Determine the [X, Y] coordinate at the center of the cell enclosing the given text.  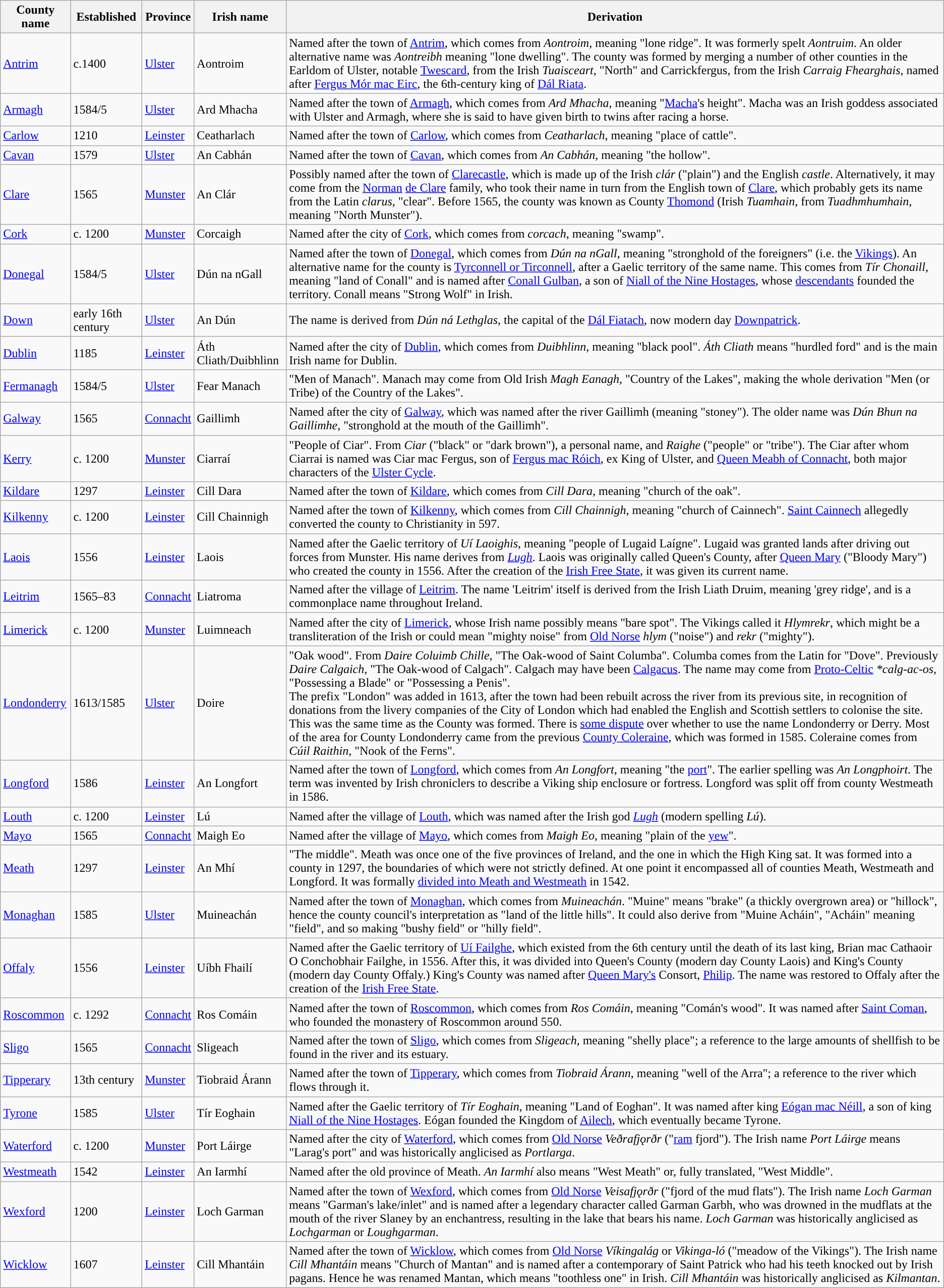
Wicklow [35, 1265]
Cavan [35, 155]
Gaillimh [240, 419]
Corcaigh [240, 234]
Kildare [35, 491]
1613/1585 [106, 703]
1542 [106, 1172]
Loch Garman [240, 1212]
Monaghan [35, 915]
Ros Comáin [240, 1014]
Down [35, 320]
Named after the town of Cavan, which comes from An Cabhán, meaning "the hollow". [615, 155]
Luimneach [240, 630]
Cill Dara [240, 491]
Clare [35, 195]
Ciarraí [240, 458]
1185 [106, 353]
Donegal [35, 273]
Irish name [240, 17]
Dublin [35, 353]
Named after the town of Carlow, which comes from Ceatharlach, meaning "place of cattle". [615, 136]
1565–83 [106, 596]
Waterford [35, 1146]
Galway [35, 419]
1210 [106, 136]
Port Láirge [240, 1146]
Province [168, 17]
Sligeach [240, 1047]
1200 [106, 1212]
Named after the old province of Meath. An Iarmhí also means "West Meath" or, fully translated, "West Middle". [615, 1172]
An Iarmhí [240, 1172]
c. 1292 [106, 1014]
An Dún [240, 320]
An Longfort [240, 783]
Kerry [35, 458]
An Cabhán [240, 155]
Dún na nGall [240, 273]
Carlow [35, 136]
1579 [106, 155]
Offaly [35, 968]
Doire [240, 703]
Named after the town of Kildare, which comes from Cill Dara, meaning "church of the oak". [615, 491]
Muineachán [240, 915]
13th century [106, 1080]
Westmeath [35, 1172]
Londonderry [35, 703]
County name [35, 17]
Aontroim [240, 64]
Fear Manach [240, 385]
early 16th century [106, 320]
An Mhí [240, 868]
Meath [35, 868]
Uíbh Fhailí [240, 968]
Cork [35, 234]
Cill Mhantáin [240, 1265]
The name is derived from Dún ná Lethglas, the capital of the Dál Fiatach, now modern day Downpatrick. [615, 320]
Tyrone [35, 1113]
Named after the village of Mayo, which comes from Maigh Eo, meaning "plain of the yew". [615, 835]
Sligo [35, 1047]
Tipperary [35, 1080]
Liatroma [240, 596]
Louth [35, 816]
Named after the village of Louth, which was named after the Irish god Lugh (modern spelling Lú). [615, 816]
Wexford [35, 1212]
1586 [106, 783]
Antrim [35, 64]
Derivation [615, 17]
Cill Chainnigh [240, 518]
Maigh Eo [240, 835]
Tír Eoghain [240, 1113]
Tiobraid Árann [240, 1080]
Áth Cliath/Duibhlinn [240, 353]
Ard Mhacha [240, 110]
Named after the city of Cork, which comes from corcach, meaning "swamp". [615, 234]
Fermanagh [35, 385]
Named after the town of Tipperary, which comes from Tiobraid Árann, meaning "well of the Arra"; a reference to the river which flows through it. [615, 1080]
c.1400 [106, 64]
Leitrim [35, 596]
1607 [106, 1265]
Lú [240, 816]
An Clár [240, 195]
Established [106, 17]
Mayo [35, 835]
Kilkenny [35, 518]
Roscommon [35, 1014]
Limerick [35, 630]
Longford [35, 783]
Ceatharlach [240, 136]
Armagh [35, 110]
